Search for the cell housing the specified text and yield its (X, Y) center coordinate. 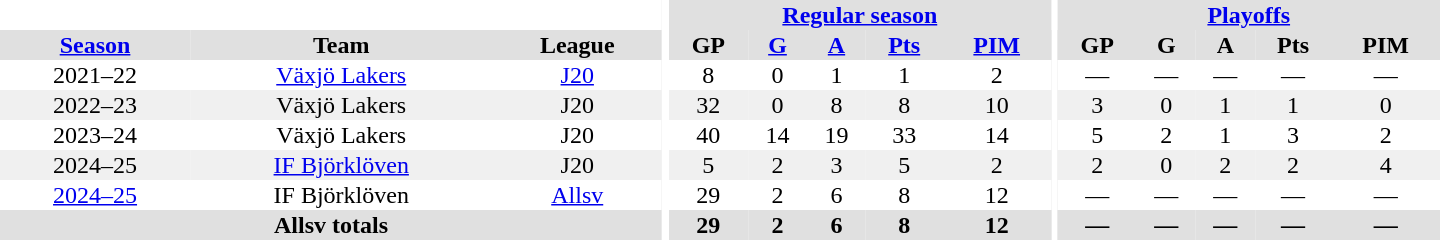
Allsv totals (331, 225)
19 (836, 135)
Team (341, 45)
Season (95, 45)
League (577, 45)
33 (904, 135)
32 (708, 105)
4 (1386, 165)
Regular season (860, 15)
Playoffs (1249, 15)
2023–24 (95, 135)
Allsv (577, 195)
2021–22 (95, 75)
10 (996, 105)
2022–23 (95, 105)
40 (708, 135)
